Locate the cell with the specified text and output its (x, y) center coordinate. 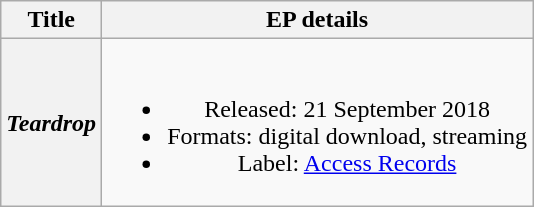
Teardrop (52, 122)
Released: 21 September 2018Formats: digital download, streamingLabel: Access Records (318, 122)
EP details (318, 20)
Title (52, 20)
